Return the (X, Y) coordinate for the center point of the cell that contains the specified text.  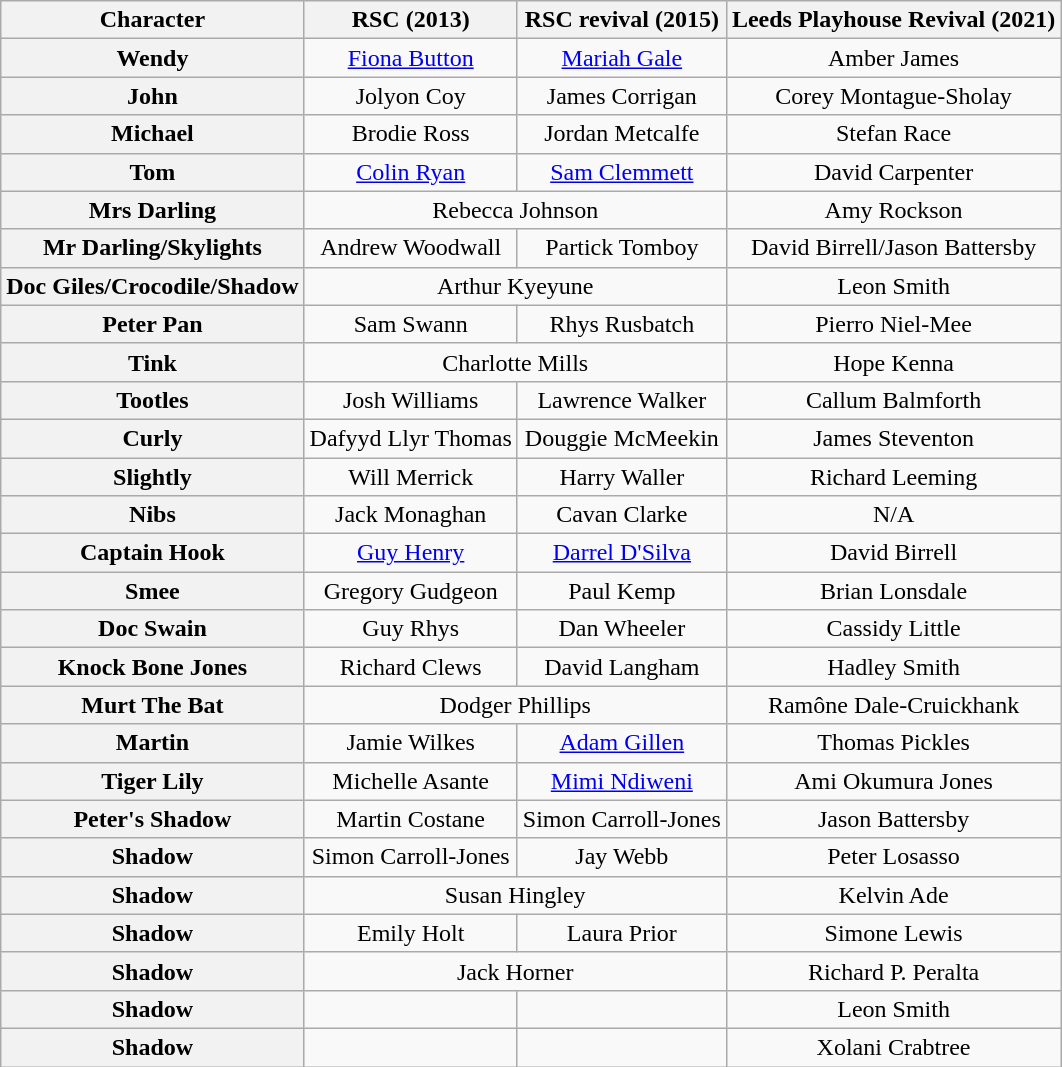
Will Merrick (410, 477)
Simone Lewis (893, 933)
Peter Pan (152, 324)
Jack Monaghan (410, 515)
Richard Leeming (893, 477)
Character (152, 20)
John (152, 96)
Dan Wheeler (622, 629)
Laura Prior (622, 933)
Brian Lonsdale (893, 591)
Ami Okumura Jones (893, 781)
Richard Clews (410, 667)
Charlotte Mills (515, 362)
David Birrell (893, 553)
Tiger Lily (152, 781)
N/A (893, 515)
Emily Holt (410, 933)
Amber James (893, 58)
Slightly (152, 477)
Richard P. Peralta (893, 971)
Jordan Metcalfe (622, 134)
Nibs (152, 515)
Brodie Ross (410, 134)
Arthur Kyeyune (515, 286)
Martin Costane (410, 819)
Amy Rockson (893, 210)
Captain Hook (152, 553)
Peter's Shadow (152, 819)
Cavan Clarke (622, 515)
Fiona Button (410, 58)
Kelvin Ade (893, 895)
Pierro Niel-Mee (893, 324)
Partick Tomboy (622, 248)
Smee (152, 591)
Jack Horner (515, 971)
Wendy (152, 58)
Cassidy Little (893, 629)
Peter Losasso (893, 857)
Gregory Gudgeon (410, 591)
Sam Clemmett (622, 172)
Rhys Rusbatch (622, 324)
Guy Rhys (410, 629)
Jay Webb (622, 857)
Jason Battersby (893, 819)
Murt The Bat (152, 705)
Doc Giles/Crocodile/Shadow (152, 286)
Paul Kemp (622, 591)
Curly (152, 438)
Michelle Asante (410, 781)
Mr Darling/Skylights (152, 248)
Ramône Dale-Cruickhank (893, 705)
James Steventon (893, 438)
Mariah Gale (622, 58)
Knock Bone Jones (152, 667)
Harry Waller (622, 477)
James Corrigan (622, 96)
Doc Swain (152, 629)
Tink (152, 362)
Adam Gillen (622, 743)
Douggie McMeekin (622, 438)
Thomas Pickles (893, 743)
Jamie Wilkes (410, 743)
Mrs Darling (152, 210)
Mimi Ndiweni (622, 781)
Lawrence Walker (622, 400)
David Birrell/Jason Battersby (893, 248)
Leeds Playhouse Revival (2021) (893, 20)
Darrel D'Silva (622, 553)
Rebecca Johnson (515, 210)
Stefan Race (893, 134)
Andrew Woodwall (410, 248)
Guy Henry (410, 553)
Jolyon Coy (410, 96)
Dafyyd Llyr Thomas (410, 438)
Xolani Crabtree (893, 1047)
Susan Hingley (515, 895)
Josh Williams (410, 400)
Tootles (152, 400)
RSC revival (2015) (622, 20)
Callum Balmforth (893, 400)
David Carpenter (893, 172)
RSC (2013) (410, 20)
Sam Swann (410, 324)
Michael (152, 134)
Tom (152, 172)
Hope Kenna (893, 362)
Corey Montague-Sholay (893, 96)
Martin (152, 743)
Hadley Smith (893, 667)
Dodger Phillips (515, 705)
David Langham (622, 667)
Colin Ryan (410, 172)
